Search for the cell housing the specified text and yield its (X, Y) center coordinate. 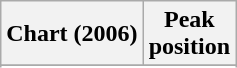
Chart (2006) (72, 34)
Peakposition (189, 34)
